Search for the cell housing the specified text and yield its [x, y] center coordinate. 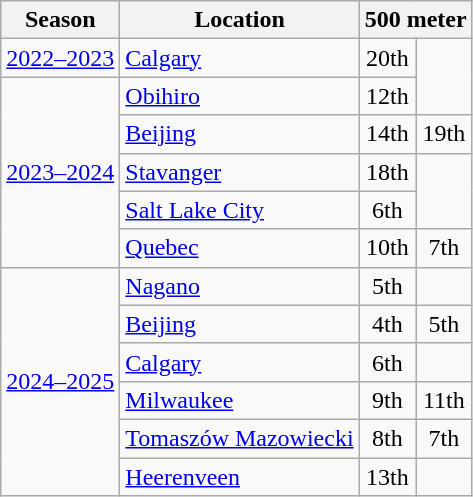
Tomaszów Mazowiecki [240, 438]
2024–2025 [60, 381]
2023–2024 [60, 172]
Quebec [240, 248]
Salt Lake City [240, 210]
18th [388, 172]
Nagano [240, 286]
Heerenveen [240, 477]
Location [240, 20]
20th [388, 58]
13th [388, 477]
4th [388, 324]
Stavanger [240, 172]
14th [388, 134]
Milwaukee [240, 400]
12th [388, 96]
500 meter [416, 20]
2022–2023 [60, 58]
10th [388, 248]
8th [388, 438]
9th [388, 400]
Obihiro [240, 96]
11th [444, 400]
19th [444, 134]
Season [60, 20]
